Find where the given text appears and provide that cell's center as (x, y) coordinate. 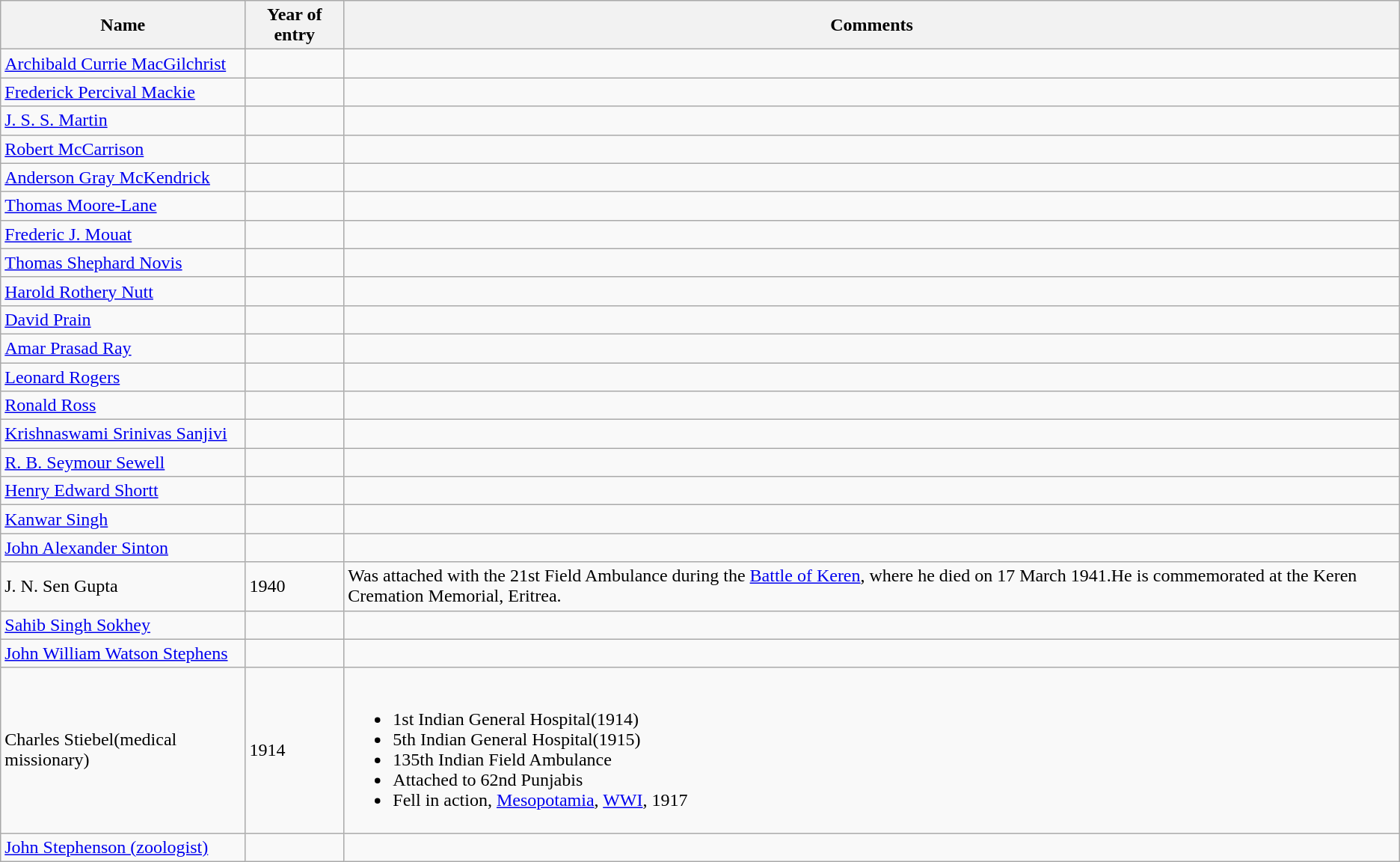
Thomas Moore-Lane (123, 206)
Year of entry (295, 25)
Amar Prasad Ray (123, 348)
Ronald Ross (123, 406)
Comments (872, 25)
Leonard Rogers (123, 376)
J. N. Sen Gupta (123, 587)
Harold Rothery Nutt (123, 291)
Thomas Shephard Novis (123, 263)
Krishnaswami Srinivas Sanjivi (123, 434)
Name (123, 25)
R. B. Seymour Sewell (123, 462)
1914 (295, 750)
Henry Edward Shortt (123, 491)
Charles Stiebel(medical missionary) (123, 750)
Sahib Singh Sokhey (123, 625)
Frederick Percival Mackie (123, 92)
John Stephenson (zoologist) (123, 847)
Kanwar Singh (123, 519)
Archibald Currie MacGilchrist (123, 64)
Anderson Gray McKendrick (123, 177)
John Alexander Sinton (123, 548)
David Prain (123, 320)
J. S. S. Martin (123, 120)
John William Watson Stephens (123, 653)
Frederic J. Mouat (123, 234)
1940 (295, 587)
Robert McCarrison (123, 149)
